Determine the [X, Y] coordinate at the center of the cell enclosing the given text.  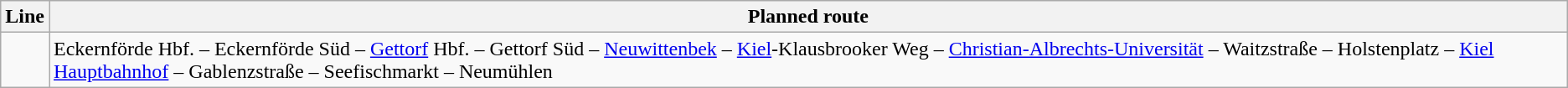
Line [25, 17]
Planned route [807, 17]
